Scan for the cell matching the given text and deliver its (X, Y) coordinate at center. 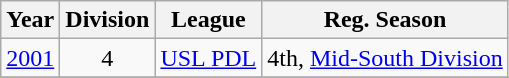
Division (108, 20)
League (208, 20)
4th, Mid-South Division (385, 58)
Year (30, 20)
4 (108, 58)
USL PDL (208, 58)
2001 (30, 58)
Reg. Season (385, 20)
